Capture the cell that displays the provided text and extract its (x, y) central coordinate. 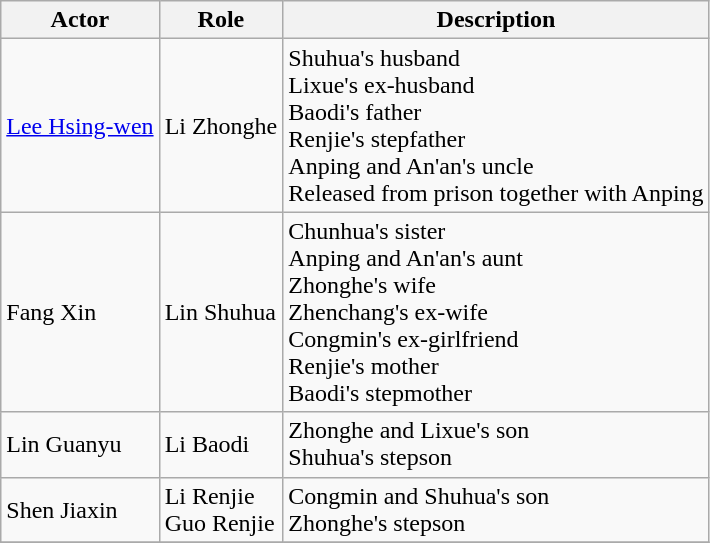
Description (496, 20)
Chunhua's sisterAnping and An'an's auntZhonghe's wifeZhenchang's ex-wifeCongmin's ex-girlfriendRenjie's motherBaodi's stepmother (496, 312)
Li Zhonghe (221, 126)
Li Baodi (221, 444)
Li RenjieGuo Renjie (221, 510)
Actor (80, 20)
Shuhua's husbandLixue's ex-husbandBaodi's fatherRenjie's stepfatherAnping and An'an's uncleReleased from prison together with Anping (496, 126)
Lin Shuhua (221, 312)
Congmin and Shuhua's sonZhonghe's stepson (496, 510)
Lin Guanyu (80, 444)
Fang Xin (80, 312)
Lee Hsing-wen (80, 126)
Role (221, 20)
Zhonghe and Lixue's sonShuhua's stepson (496, 444)
Shen Jiaxin (80, 510)
